Scan for the cell matching the given text and deliver its (X, Y) coordinate at center. 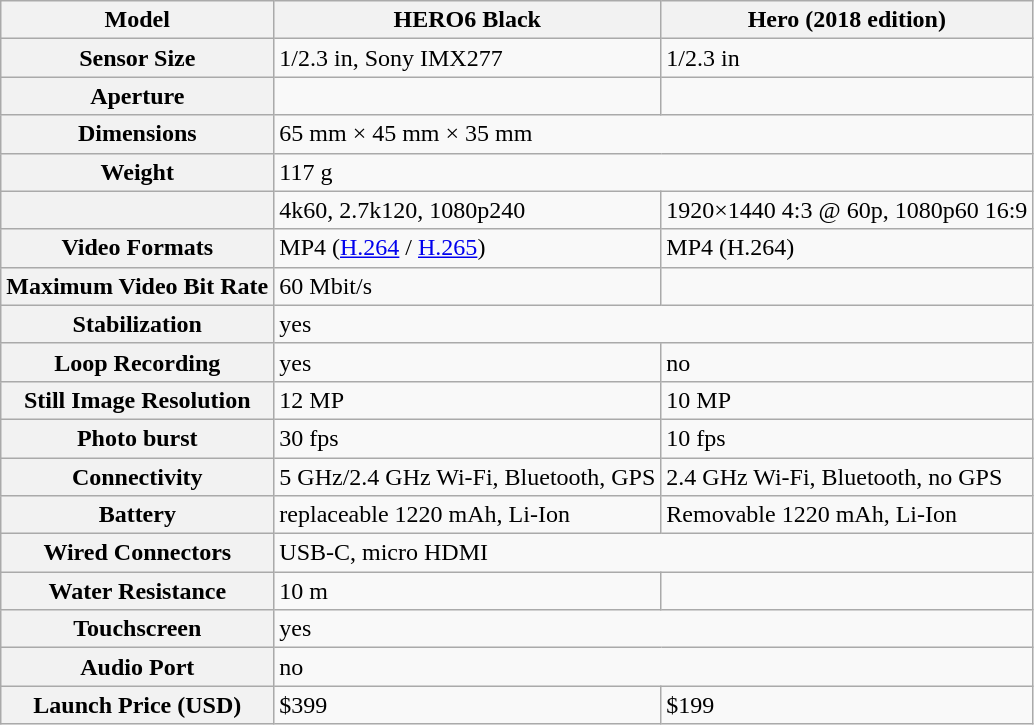
Loop Recording (138, 362)
Video Formats (138, 248)
MP4 (H.264) (847, 248)
60 Mbit/s (468, 286)
Dimensions (138, 134)
Stabilization (138, 324)
replaceable 1220 mAh, Li-Ion (468, 515)
2.4 GHz Wi-Fi, Bluetooth, no GPS (847, 477)
30 fps (468, 438)
Weight (138, 172)
12 MP (468, 400)
Photo burst (138, 438)
Water Resistance (138, 591)
10 m (468, 591)
Hero (2018 edition) (847, 20)
Still Image Resolution (138, 400)
10 MP (847, 400)
Wired Connectors (138, 553)
10 fps (847, 438)
HERO6 Black (468, 20)
117 g (654, 172)
MP4 (H.264 / H.265) (468, 248)
Launch Price (USD) (138, 705)
Maximum Video Bit Rate (138, 286)
Removable 1220 mAh, Li-Ion (847, 515)
$399 (468, 705)
Touchscreen (138, 629)
Aperture (138, 96)
Model (138, 20)
Battery (138, 515)
1/2.3 in (847, 58)
5 GHz/2.4 GHz Wi-Fi, Bluetooth, GPS (468, 477)
4k60, 2.7k120, 1080p240 (468, 210)
Sensor Size (138, 58)
$199 (847, 705)
65 mm × 45 mm × 35 mm (654, 134)
Audio Port (138, 667)
USB-C, micro HDMI (654, 553)
Connectivity (138, 477)
1920×1440 4:3 @ 60p, 1080p60 16:9 (847, 210)
1/2.3 in, Sony IMX277 (468, 58)
